Return [x, y] of the center of cell containing provided text 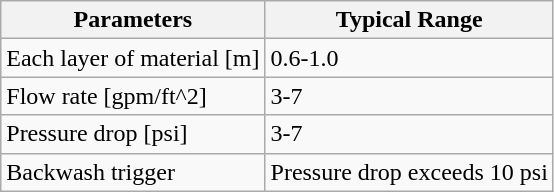
0.6-1.0 [409, 58]
Pressure drop [psi] [133, 134]
Backwash trigger [133, 172]
Pressure drop exceeds 10 psi [409, 172]
Flow rate [gpm/ft^2] [133, 96]
Parameters [133, 20]
Each layer of material [m] [133, 58]
Typical Range [409, 20]
